Output the (x, y) coordinate of the center of the cell containing the given text.  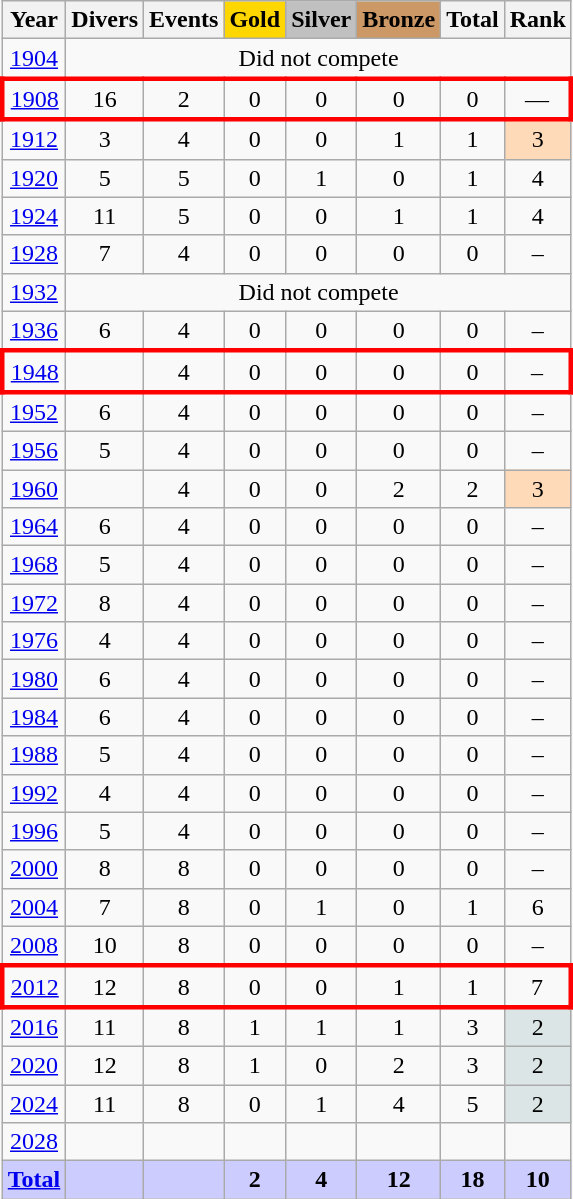
1984 (34, 717)
2024 (34, 1103)
Year (34, 20)
1988 (34, 755)
1924 (34, 216)
1952 (34, 412)
2004 (34, 907)
Rank (538, 20)
Gold (255, 20)
1928 (34, 254)
— (538, 98)
2020 (34, 1065)
Divers (105, 20)
2000 (34, 869)
Bronze (399, 20)
1980 (34, 679)
1976 (34, 641)
2028 (34, 1142)
18 (473, 1180)
1936 (34, 331)
2012 (34, 986)
1996 (34, 831)
16 (105, 98)
1968 (34, 565)
Events (184, 20)
1912 (34, 139)
1920 (34, 178)
1904 (34, 59)
1960 (34, 489)
1972 (34, 603)
1932 (34, 292)
1956 (34, 450)
1948 (34, 372)
1964 (34, 527)
1992 (34, 793)
2008 (34, 946)
1908 (34, 98)
2016 (34, 1027)
Silver (322, 20)
